Return (x, y) of the center of cell containing provided text 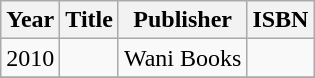
Year (30, 20)
Wani Books (182, 58)
Title (90, 20)
ISBN (280, 20)
2010 (30, 58)
Publisher (182, 20)
